Identify which cell holds the provided text, then report its (X, Y) central coordinate. 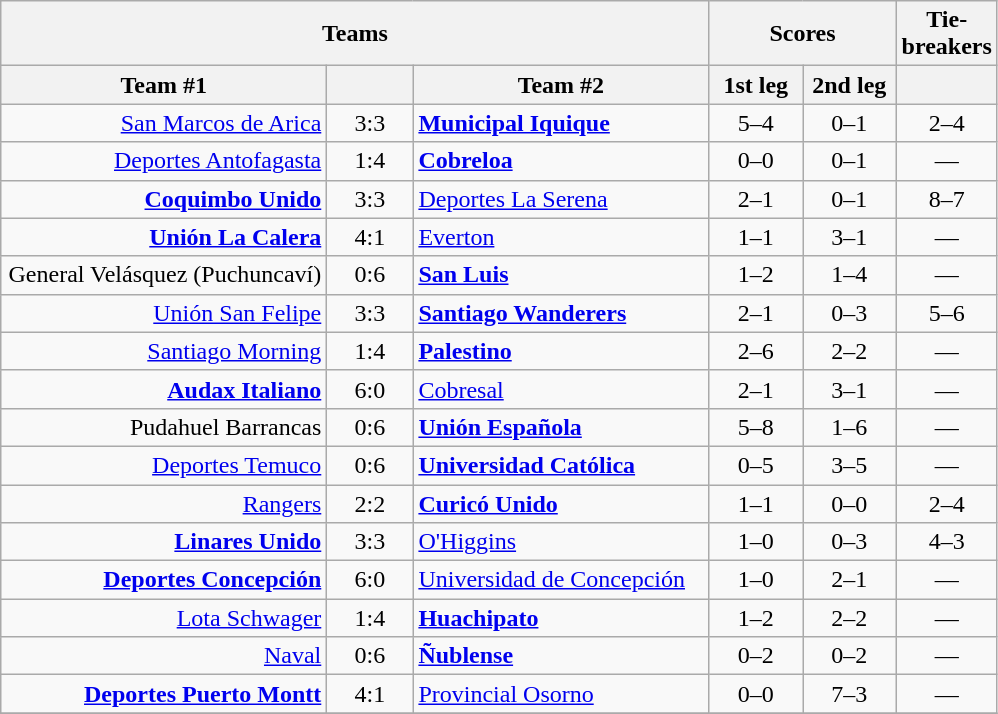
Deportes Concepción (164, 580)
Scores (802, 34)
Rangers (164, 503)
Teams (355, 34)
Audax Italiano (164, 389)
Linares Unido (164, 542)
2–6 (756, 351)
Provincial Osorno (561, 694)
Huachipato (561, 618)
Everton (561, 237)
Santiago Morning (164, 351)
Cobresal (561, 389)
Palestino (561, 351)
5–8 (756, 427)
Unión La Calera (164, 237)
Cobreloa (561, 161)
7–3 (849, 694)
General Velásquez (Puchuncaví) (164, 275)
Unión San Felipe (164, 313)
0–5 (756, 465)
5–6 (946, 313)
Santiago Wanderers (561, 313)
2:2 (370, 503)
8–7 (946, 199)
Team #2 (561, 85)
Municipal Iquique (561, 123)
Universidad Católica (561, 465)
4–3 (946, 542)
Deportes Puerto Montt (164, 694)
Deportes La Serena (561, 199)
Pudahuel Barrancas (164, 427)
1st leg (756, 85)
3–5 (849, 465)
Unión Española (561, 427)
Curicó Unido (561, 503)
Deportes Temuco (164, 465)
San Marcos de Arica (164, 123)
Coquimbo Unido (164, 199)
Deportes Antofagasta (164, 161)
San Luis (561, 275)
Tie-breakers (946, 34)
Lota Schwager (164, 618)
5–4 (756, 123)
Team #1 (164, 85)
1–4 (849, 275)
1–6 (849, 427)
2nd leg (849, 85)
Universidad de Concepción (561, 580)
Ñublense (561, 656)
O'Higgins (561, 542)
Naval (164, 656)
